Provide the [X, Y] coordinate of the cell's center where the given text is located.  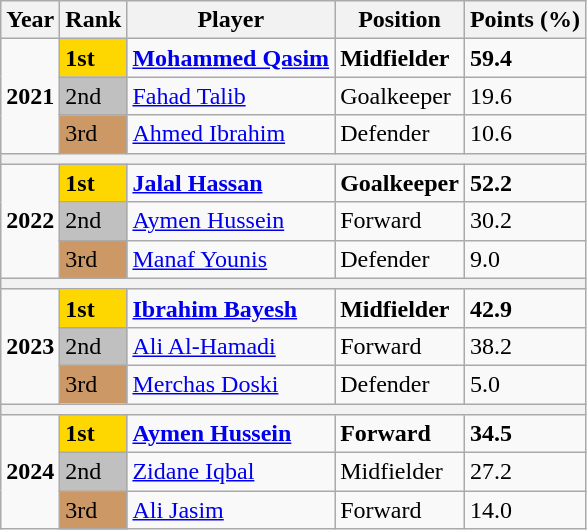
19.6 [524, 96]
5.0 [524, 384]
Ali Jasim [231, 510]
Ali Al-Hamadi [231, 346]
Mohammed Qasim [231, 58]
38.2 [524, 346]
2024 [30, 472]
Position [400, 20]
2023 [30, 346]
27.2 [524, 472]
42.9 [524, 308]
Manaf Younis [231, 259]
Ahmed Ibrahim [231, 134]
Jalal Hassan [231, 183]
14.0 [524, 510]
Merchas Doski [231, 384]
9.0 [524, 259]
Points (%) [524, 20]
52.2 [524, 183]
Fahad Talib [231, 96]
Player [231, 20]
2021 [30, 96]
Rank [94, 20]
10.6 [524, 134]
2022 [30, 221]
34.5 [524, 434]
Zidane Iqbal [231, 472]
Year [30, 20]
59.4 [524, 58]
Ibrahim Bayesh [231, 308]
30.2 [524, 221]
